Find where the given text appears and provide that cell's center as (x, y) coordinate. 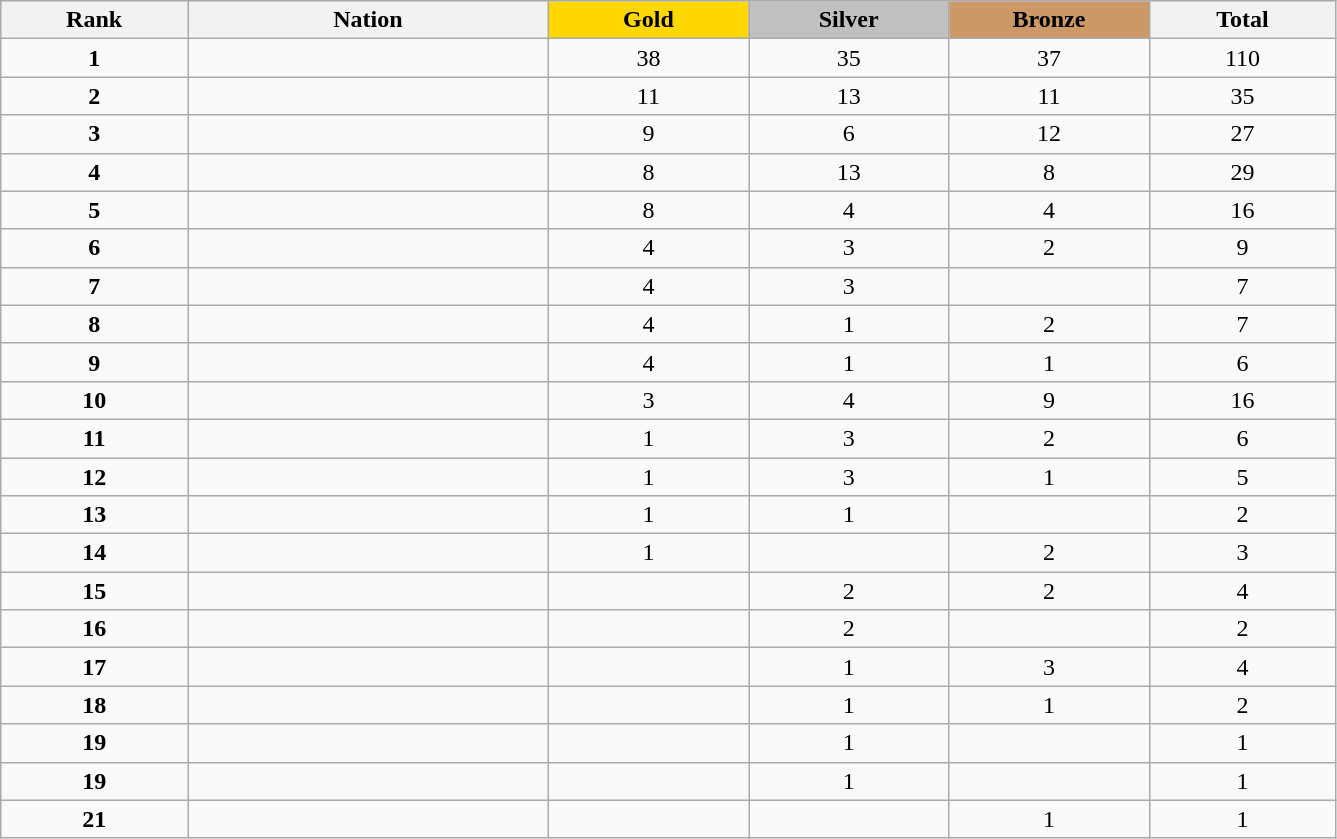
14 (94, 553)
27 (1242, 134)
Silver (849, 20)
21 (94, 819)
Total (1242, 20)
Bronze (1049, 20)
38 (648, 58)
Rank (94, 20)
18 (94, 705)
29 (1242, 172)
17 (94, 667)
Gold (648, 20)
Nation (368, 20)
110 (1242, 58)
10 (94, 400)
37 (1049, 58)
15 (94, 591)
